Locate the cell with the specified text and output its (x, y) center coordinate. 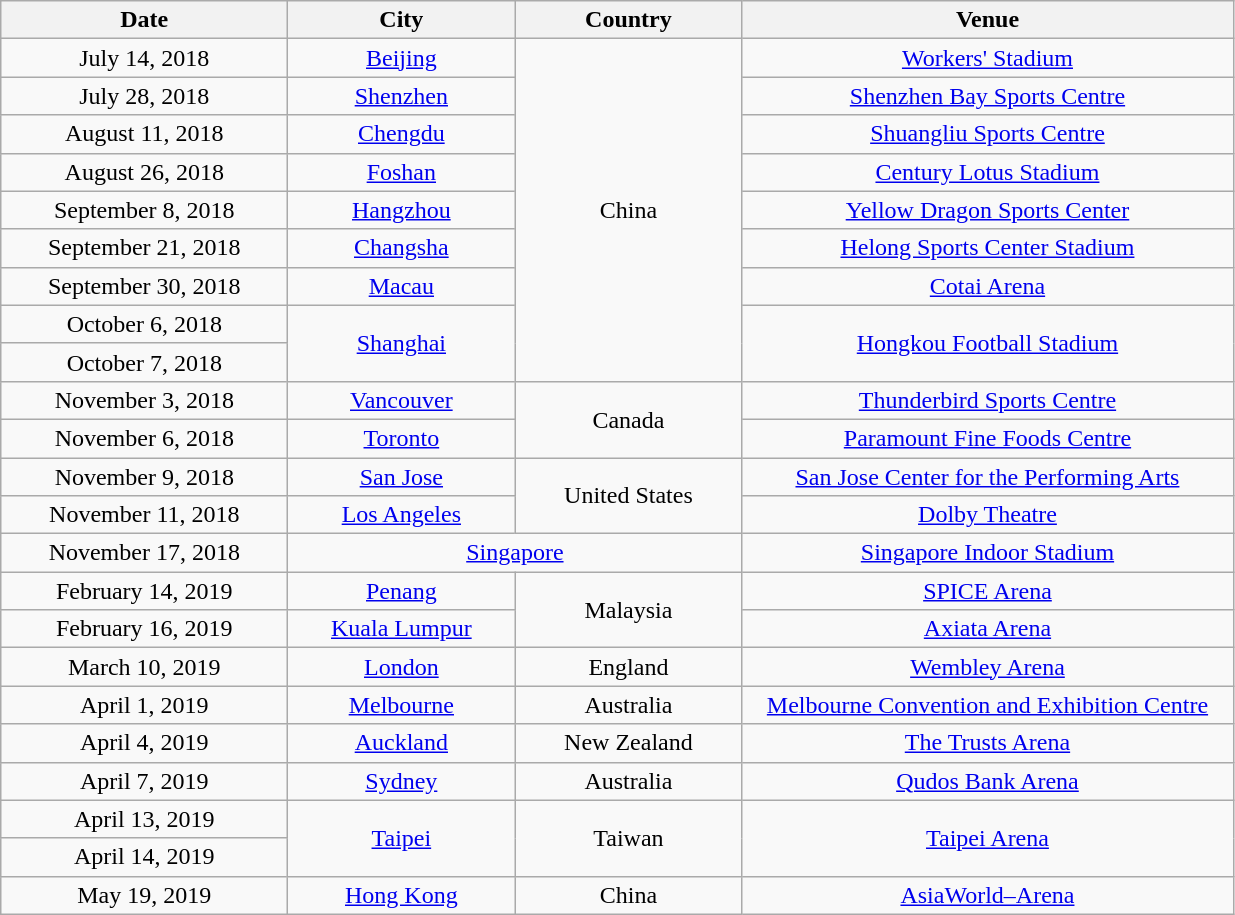
Sydney (402, 781)
July 14, 2018 (144, 58)
November 6, 2018 (144, 438)
Melbourne Convention and Exhibition Centre (988, 705)
Penang (402, 591)
November 11, 2018 (144, 515)
Century Lotus Stadium (988, 172)
Dolby Theatre (988, 515)
Chengdu (402, 134)
Hongkou Football Stadium (988, 343)
Yellow Dragon Sports Center (988, 210)
Taipei (402, 838)
AsiaWorld–Arena (988, 895)
April 7, 2019 (144, 781)
Vancouver (402, 400)
September 30, 2018 (144, 286)
Changsha (402, 248)
September 21, 2018 (144, 248)
London (402, 667)
April 14, 2019 (144, 857)
Qudos Bank Arena (988, 781)
United States (628, 496)
Canada (628, 419)
April 13, 2019 (144, 819)
August 11, 2018 (144, 134)
Shuangliu Sports Centre (988, 134)
Taiwan (628, 838)
July 28, 2018 (144, 96)
Hangzhou (402, 210)
Date (144, 20)
February 16, 2019 (144, 629)
New Zealand (628, 743)
Wembley Arena (988, 667)
Taipei Arena (988, 838)
Foshan (402, 172)
Shenzhen Bay Sports Centre (988, 96)
February 14, 2019 (144, 591)
Workers' Stadium (988, 58)
City (402, 20)
September 8, 2018 (144, 210)
Beijing (402, 58)
Shanghai (402, 343)
Venue (988, 20)
Malaysia (628, 610)
Paramount Fine Foods Centre (988, 438)
Toronto (402, 438)
Singapore (515, 553)
The Trusts Arena (988, 743)
San Jose (402, 477)
England (628, 667)
Country (628, 20)
Axiata Arena (988, 629)
Helong Sports Center Stadium (988, 248)
November 9, 2018 (144, 477)
November 3, 2018 (144, 400)
May 19, 2019 (144, 895)
SPICE Arena (988, 591)
August 26, 2018 (144, 172)
Thunderbird Sports Centre (988, 400)
November 17, 2018 (144, 553)
October 6, 2018 (144, 324)
October 7, 2018 (144, 362)
Los Angeles (402, 515)
Kuala Lumpur (402, 629)
Singapore Indoor Stadium (988, 553)
Hong Kong (402, 895)
April 4, 2019 (144, 743)
Shenzhen (402, 96)
April 1, 2019 (144, 705)
March 10, 2019 (144, 667)
Auckland (402, 743)
Macau (402, 286)
San Jose Center for the Performing Arts (988, 477)
Cotai Arena (988, 286)
Melbourne (402, 705)
